Extract the (x, y) coordinate from the center of the cell holding the provided text.  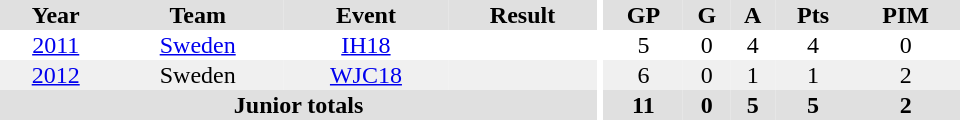
2012 (56, 75)
Event (366, 15)
PIM (906, 15)
Pts (813, 15)
GP (644, 15)
Year (56, 15)
IH18 (366, 45)
A (752, 15)
Team (198, 15)
11 (644, 105)
Result (522, 15)
WJC18 (366, 75)
2011 (56, 45)
6 (644, 75)
G (706, 15)
Junior totals (298, 105)
